Provide the [x, y] coordinate of the cell's center where the given text is located.  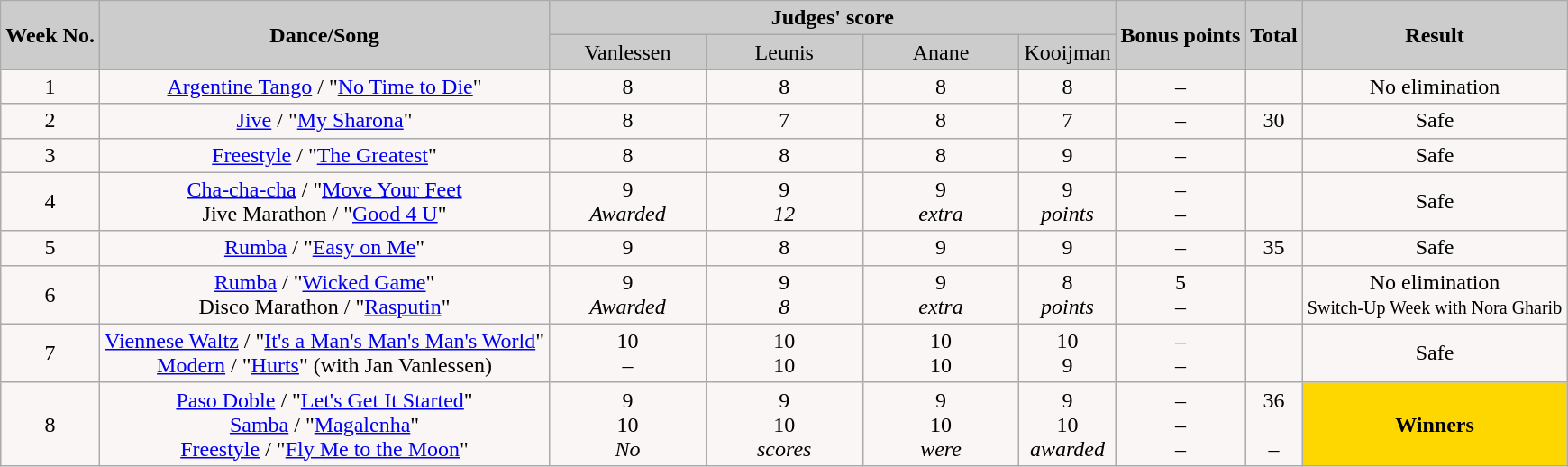
Freestyle / "The Greatest" [324, 155]
Result [1435, 35]
Total [1274, 35]
910No [628, 424]
910awarded [1067, 424]
912 [784, 202]
2 [50, 121]
98 [784, 294]
No elimination [1435, 87]
Leunis [784, 52]
910were [941, 424]
Bonus points [1181, 35]
910scores [784, 424]
Kooijman [1067, 52]
10– [628, 353]
Dance/Song [324, 35]
109 [1067, 353]
Jive / "My Sharona" [324, 121]
5– [1181, 294]
Viennese Waltz / "It's a Man's Man's Man's World"Modern / "Hurts" (with Jan Vanlessen) [324, 353]
35 [1274, 248]
Judges' score [833, 18]
36– [1274, 424]
Rumba / "Wicked Game"Disco Marathon / "Rasputin" [324, 294]
Paso Doble / "Let's Get It Started"Samba / "Magalenha"Freestyle / "Fly Me to the Moon" [324, 424]
6 [50, 294]
9points [1067, 202]
Week No. [50, 35]
Cha-cha-cha / "Move Your FeetJive Marathon / "Good 4 U" [324, 202]
Winners [1435, 424]
4 [50, 202]
Argentine Tango / "No Time to Die" [324, 87]
8points [1067, 294]
––– [1181, 424]
No eliminationSwitch-Up Week with Nora Gharib [1435, 294]
Rumba / "Easy on Me" [324, 248]
Anane [941, 52]
3 [50, 155]
5 [50, 248]
Vanlessen [628, 52]
30 [1274, 121]
1 [50, 87]
